From the cell containing the given text, extract its center point as [x, y] coordinate. 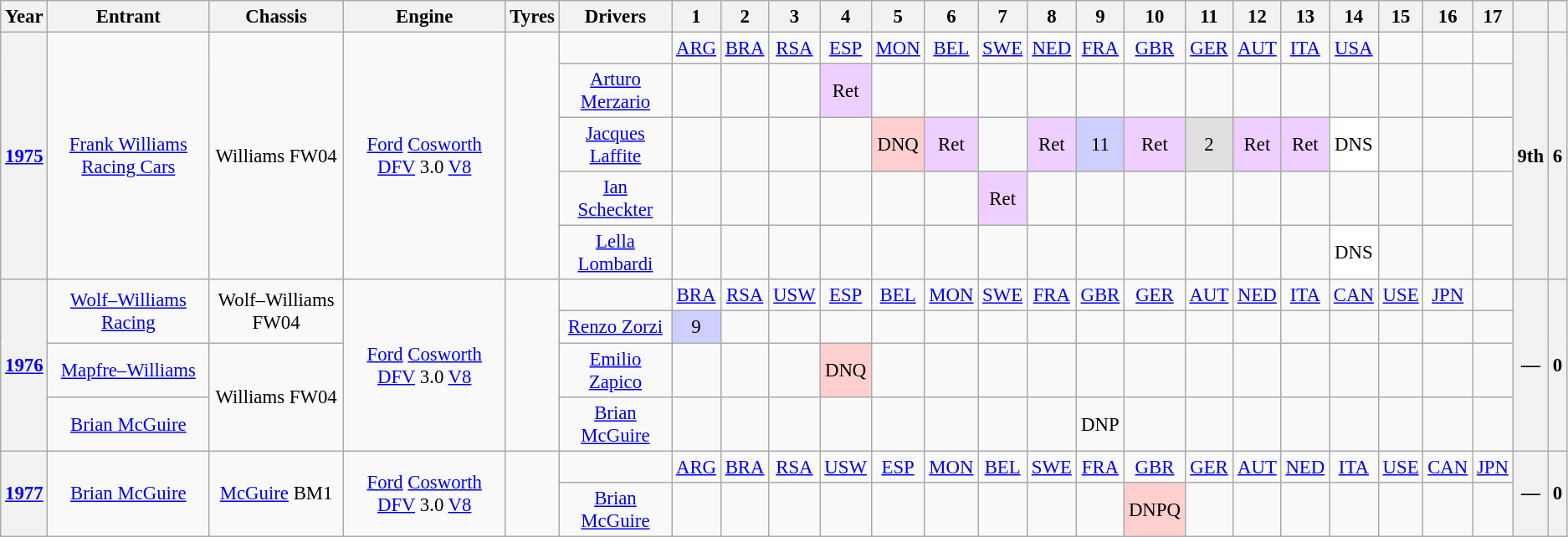
8 [1051, 17]
13 [1305, 17]
Ian Scheckter [615, 199]
1975 [24, 156]
Engine [424, 17]
DNP [1099, 423]
4 [845, 17]
Frank Williams Racing Cars [129, 156]
DNPQ [1155, 509]
Wolf–Williams FW04 [276, 311]
5 [898, 17]
Arturo Merzario [615, 90]
Year [24, 17]
14 [1354, 17]
Chassis [276, 17]
1 [696, 17]
16 [1448, 17]
Mapfre–Williams [129, 370]
Jacques Laffite [615, 146]
Wolf–Williams Racing [129, 311]
1976 [24, 365]
Tyres [532, 17]
Lella Lombardi [615, 253]
15 [1401, 17]
9th [1530, 156]
Drivers [615, 17]
USA [1354, 49]
3 [795, 17]
Entrant [129, 17]
17 [1493, 17]
1977 [24, 494]
7 [1002, 17]
Emilio Zapico [615, 370]
12 [1257, 17]
10 [1155, 17]
Renzo Zorzi [615, 327]
McGuire BM1 [276, 494]
